Search for the cell housing the specified text and yield its [X, Y] center coordinate. 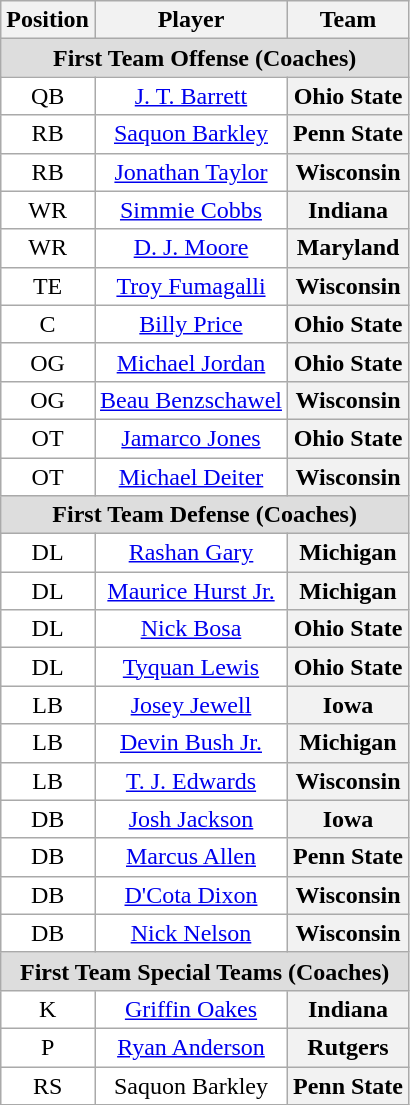
Marcus Allen [190, 857]
D'Cota Dixon [190, 895]
Beau Benzschawel [190, 400]
Nick Bosa [190, 629]
RS [48, 1085]
K [48, 1009]
Devin Bush Jr. [190, 743]
Jamarco Jones [190, 438]
Maurice Hurst Jr. [190, 591]
Rutgers [348, 1047]
Nick Nelson [190, 933]
Team [348, 20]
Player [190, 20]
Griffin Oakes [190, 1009]
P [48, 1047]
J. T. Barrett [190, 96]
Jonathan Taylor [190, 172]
T. J. Edwards [190, 781]
Ryan Anderson [190, 1047]
Michael Deiter [190, 477]
First Team Special Teams (Coaches) [205, 971]
Simmie Cobbs [190, 210]
Troy Fumagalli [190, 286]
Billy Price [190, 324]
Josey Jewell [190, 705]
C [48, 324]
Maryland [348, 248]
First Team Defense (Coaches) [205, 515]
Michael Jordan [190, 362]
D. J. Moore [190, 248]
Josh Jackson [190, 819]
Rashan Gary [190, 553]
TE [48, 286]
Tyquan Lewis [190, 667]
First Team Offense (Coaches) [205, 58]
QB [48, 96]
Position [48, 20]
